Scan for the cell matching the given text and deliver its (X, Y) coordinate at center. 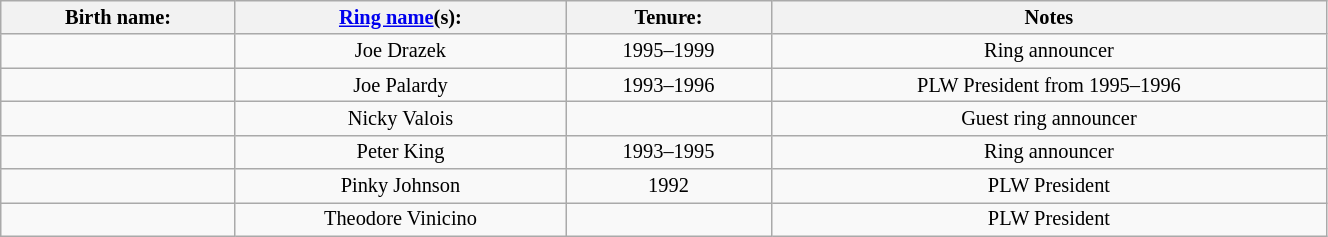
1992 (669, 186)
Nicky Valois (400, 118)
Tenure: (669, 17)
Theodore Vinicino (400, 219)
1993–1996 (669, 85)
Pinky Johnson (400, 186)
Notes (1048, 17)
Ring name(s): (400, 17)
Peter King (400, 152)
PLW President from 1995–1996 (1048, 85)
Guest ring announcer (1048, 118)
Joe Palardy (400, 85)
1995–1999 (669, 51)
Joe Drazek (400, 51)
Birth name: (118, 17)
1993–1995 (669, 152)
